Search for the cell housing the specified text and yield its [X, Y] center coordinate. 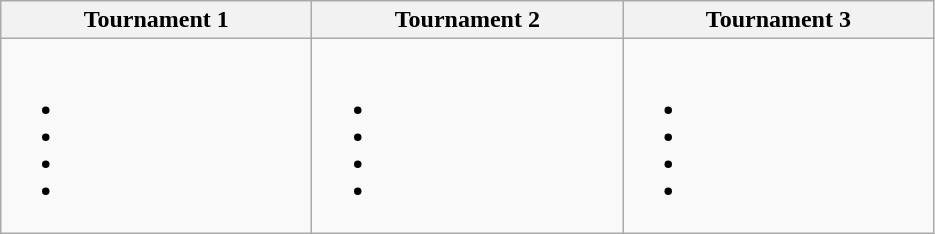
Tournament 2 [468, 20]
Tournament 1 [156, 20]
Tournament 3 [778, 20]
